Return (x, y) of the center of cell containing provided text 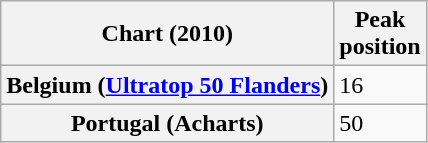
Chart (2010) (168, 34)
50 (380, 123)
Peakposition (380, 34)
Portugal (Acharts) (168, 123)
16 (380, 85)
Belgium (Ultratop 50 Flanders) (168, 85)
